Search for the cell housing the specified text and yield its [x, y] center coordinate. 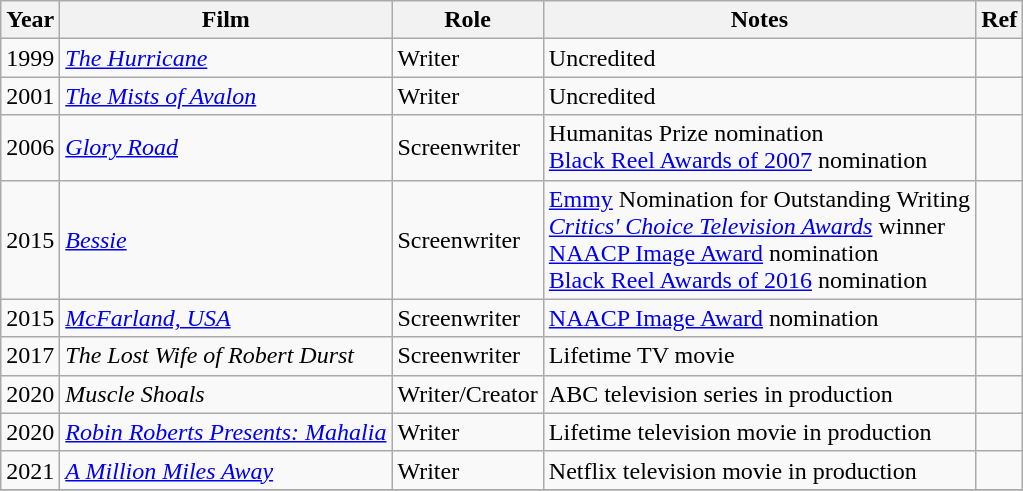
Humanitas Prize nomination Black Reel Awards of 2007 nomination [759, 148]
Lifetime television movie in production [759, 432]
Netflix television movie in production [759, 470]
The Lost Wife of Robert Durst [226, 356]
ABC television series in production [759, 394]
Glory Road [226, 148]
Emmy Nomination for Outstanding Writing Critics' Choice Television Awards winner NAACP Image Award nomination Black Reel Awards of 2016 nomination [759, 240]
Notes [759, 20]
Year [30, 20]
Robin Roberts Presents: Mahalia [226, 432]
1999 [30, 58]
Muscle Shoals [226, 394]
Lifetime TV movie [759, 356]
Role [468, 20]
NAACP Image Award nomination [759, 318]
The Hurricane [226, 58]
Film [226, 20]
Bessie [226, 240]
The Mists of Avalon [226, 96]
Writer/Creator [468, 394]
Ref [1000, 20]
2001 [30, 96]
2021 [30, 470]
McFarland, USA [226, 318]
2006 [30, 148]
2017 [30, 356]
A Million Miles Away [226, 470]
